Determine the (x, y) coordinate at the center of the cell enclosing the given text.  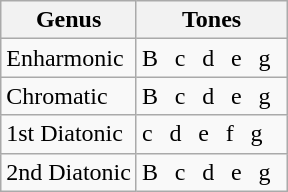
2nd Diatonic (69, 172)
Enharmonic (69, 58)
Chromatic (69, 96)
c d e f g (211, 134)
Tones (211, 20)
Genus (69, 20)
1st Diatonic (69, 134)
